Return the [x, y] coordinate for the center point of the cell that contains the specified text.  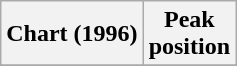
Peakposition [189, 34]
Chart (1996) [72, 34]
